Return (x, y) of the center of cell containing provided text 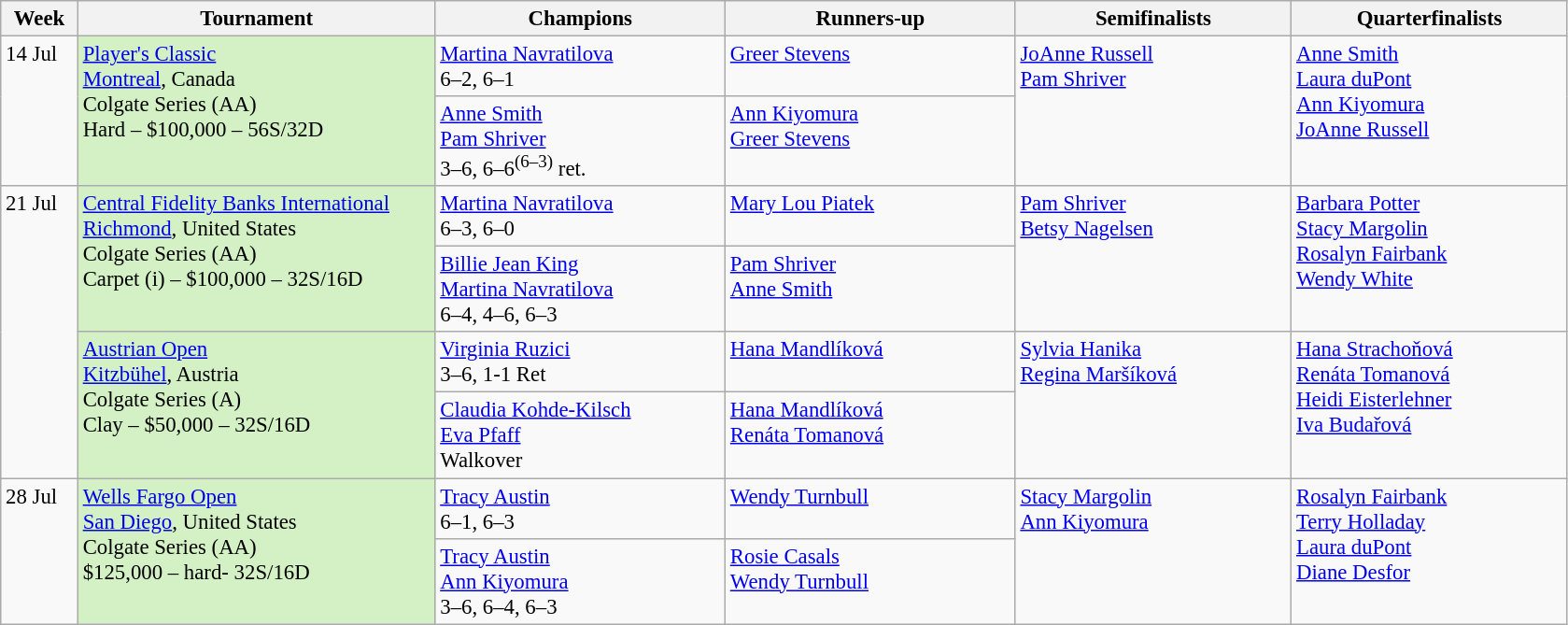
Pam Shriver Anne Smith (870, 290)
Wells Fargo Open San Diego, United StatesColgate Series (AA)$125,000 – hard- 32S/16D (256, 551)
Ann Kiyomura Greer Stevens (870, 141)
Greer Stevens (870, 67)
Quarterfinalists (1430, 19)
Mary Lou Piatek (870, 217)
Virginia Ruzici3–6, 1-1 Ret (581, 362)
Sylvia Hanika Regina Maršíková (1153, 405)
Week (39, 19)
Anne Smith Laura duPont Ann Kiyomura JoAnne Russell (1430, 112)
Tracy Austin Ann Kiyomura 3–6, 6–4, 6–3 (581, 581)
Hana Mandlíková Renáta Tomanová (870, 435)
Tracy Austin6–1, 6–3 (581, 508)
Martina Navratilova6–2, 6–1 (581, 67)
28 Jul (39, 551)
Player's Classic Montreal, CanadaColgate Series (AA)Hard – $100,000 – 56S/32D (256, 112)
Semifinalists (1153, 19)
Billie Jean King Martina Navratilova 6–4, 4–6, 6–3 (581, 290)
Wendy Turnbull (870, 508)
Pam Shriver Betsy Nagelsen (1153, 259)
Rosalyn Fairbank Terry Holladay Laura duPont Diane Desfor (1430, 551)
Barbara Potter Stacy Margolin Rosalyn Fairbank Wendy White (1430, 259)
14 Jul (39, 112)
JoAnne Russell Pam Shriver (1153, 112)
Rosie Casals Wendy Turnbull (870, 581)
Hana Mandlíková (870, 362)
Hana Strachoňová Renáta Tomanová Heidi Eisterlehner Iva Budařová (1430, 405)
Central Fidelity Banks International Richmond, United States Colgate Series (AA)Carpet (i) – $100,000 – 32S/16D (256, 259)
Stacy Margolin Ann Kiyomura (1153, 551)
Champions (581, 19)
Anne Smith Pam Shriver 3–6, 6–6(6–3) ret. (581, 141)
Austrian Open Kitzbühel, AustriaColgate Series (A)Clay – $50,000 – 32S/16D (256, 405)
Runners-up (870, 19)
Tournament (256, 19)
Claudia Kohde-Kilsch Eva Pfaff Walkover (581, 435)
21 Jul (39, 332)
Martina Navratilova 6–3, 6–0 (581, 217)
